For the text-containing cell, return its midpoint in [x, y] coordinate format. 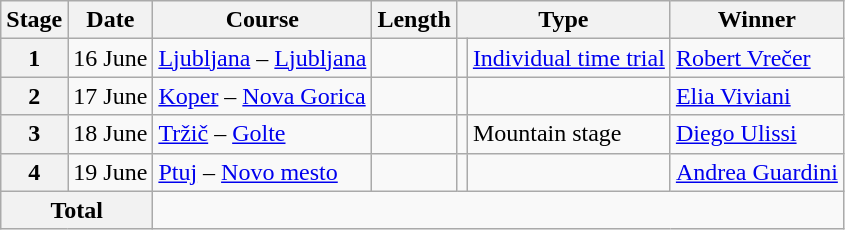
Length [414, 20]
Tržič – Golte [262, 134]
Stage [34, 20]
Individual time trial [568, 58]
Mountain stage [568, 134]
4 [34, 172]
Total [77, 210]
1 [34, 58]
Ljubljana – Ljubljana [262, 58]
2 [34, 96]
Koper – Nova Gorica [262, 96]
19 June [110, 172]
3 [34, 134]
17 June [110, 96]
Andrea Guardini [756, 172]
16 June [110, 58]
18 June [110, 134]
Type [563, 20]
Robert Vrečer [756, 58]
Elia Viviani [756, 96]
Ptuj – Novo mesto [262, 172]
Winner [756, 20]
Course [262, 20]
Diego Ulissi [756, 134]
Date [110, 20]
